From the cell containing the given text, extract its center point as (X, Y) coordinate. 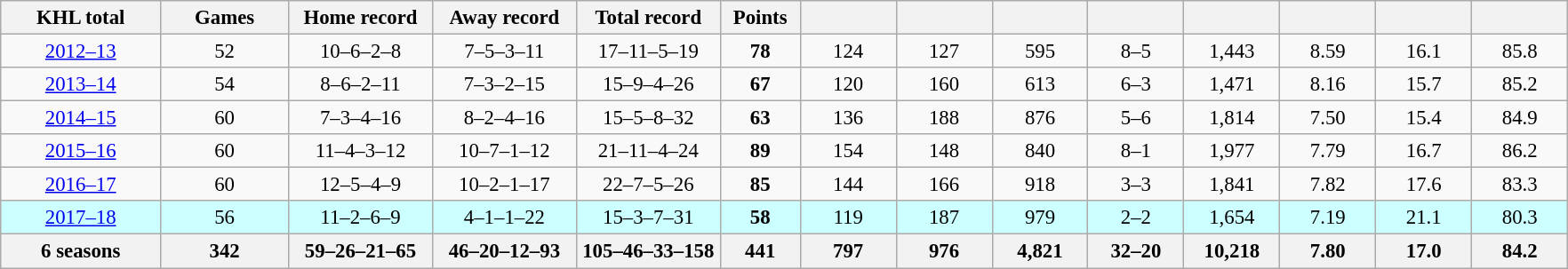
8–5 (1136, 51)
78 (760, 51)
10–2–1–17 (504, 185)
2015–16 (81, 151)
7–3–4–16 (361, 118)
3–3 (1136, 185)
67 (760, 84)
1,654 (1232, 218)
32–20 (1136, 251)
6–3 (1136, 84)
58 (760, 218)
21.1 (1424, 218)
840 (1040, 151)
16.7 (1424, 151)
11–4–3–12 (361, 151)
136 (848, 118)
10,218 (1232, 251)
Games (225, 18)
56 (225, 218)
63 (760, 118)
83.3 (1520, 185)
10–7–1–12 (504, 151)
979 (1040, 218)
124 (848, 51)
2016–17 (81, 185)
Points (760, 18)
16.1 (1424, 51)
7–3–2–15 (504, 84)
17.6 (1424, 185)
2012–13 (81, 51)
Home record (361, 18)
10–6–2–8 (361, 51)
1,443 (1232, 51)
21–11–4–24 (648, 151)
613 (1040, 84)
59–26–21–65 (361, 251)
Total record (648, 18)
1,977 (1232, 151)
7.79 (1328, 151)
160 (944, 84)
7.82 (1328, 185)
8–1 (1136, 151)
52 (225, 51)
595 (1040, 51)
11–2–6–9 (361, 218)
4,821 (1040, 251)
7–5–3–11 (504, 51)
12–5–4–9 (361, 185)
17–11–5–19 (648, 51)
85.2 (1520, 84)
89 (760, 151)
105–46–33–158 (648, 251)
84.9 (1520, 118)
5–6 (1136, 118)
342 (225, 251)
166 (944, 185)
8.59 (1328, 51)
7.80 (1328, 251)
15.4 (1424, 118)
54 (225, 84)
1,814 (1232, 118)
187 (944, 218)
15.7 (1424, 84)
1,471 (1232, 84)
144 (848, 185)
119 (848, 218)
85 (760, 185)
85.8 (1520, 51)
154 (848, 151)
148 (944, 151)
2014–15 (81, 118)
2017–18 (81, 218)
15–5–8–32 (648, 118)
918 (1040, 185)
127 (944, 51)
2–2 (1136, 218)
17.0 (1424, 251)
976 (944, 251)
4–1–1–22 (504, 218)
KHL total (81, 18)
120 (848, 84)
46–20–12–93 (504, 251)
8–6–2–11 (361, 84)
2013–14 (81, 84)
Away record (504, 18)
188 (944, 118)
7.50 (1328, 118)
15–3–7–31 (648, 218)
441 (760, 251)
8.16 (1328, 84)
15–9–4–26 (648, 84)
84.2 (1520, 251)
876 (1040, 118)
22–7–5–26 (648, 185)
8–2–4–16 (504, 118)
1,841 (1232, 185)
6 seasons (81, 251)
86.2 (1520, 151)
80.3 (1520, 218)
7.19 (1328, 218)
797 (848, 251)
